Pinpoint the cell where the given text exists, returning its (X, Y) midpoint coordinate. 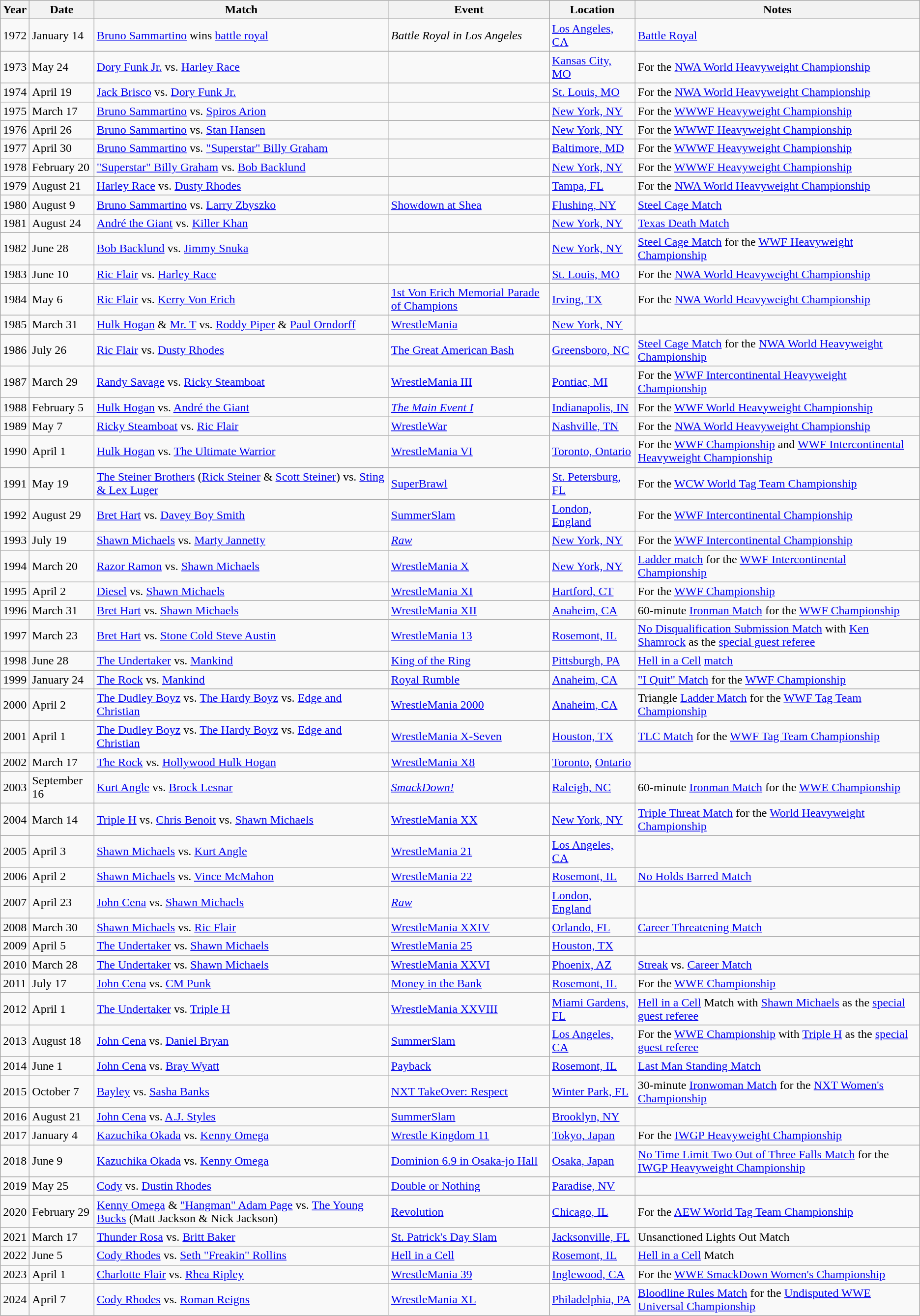
St. Patrick's Day Slam (469, 1237)
Steel Cage Match for the NWA World Heavyweight Championship (777, 350)
2002 (15, 762)
Hell in a Cell Match (777, 1256)
1986 (15, 350)
Tampa, FL (593, 186)
Greensboro, NC (593, 350)
Texas Death Match (777, 223)
WrestleMania 39 (469, 1274)
1988 (15, 407)
February 5 (62, 407)
Payback (469, 1066)
May 19 (62, 484)
Hulk Hogan & Mr. T vs. Roddy Piper & Paul Orndorff (241, 325)
2022 (15, 1256)
2013 (15, 1041)
The Great American Bash (469, 350)
Unsanctioned Lights Out Match (777, 1237)
For the WWF Championship and WWF Intercontinental Heavyweight Championship (777, 451)
No Time Limit Two Out of Three Falls Match for the IWGP Heavyweight Championship (777, 1161)
Bob Backlund vs. Jimmy Snuka (241, 249)
For the IWGP Heavyweight Championship (777, 1136)
John Cena vs. A.J. Styles (241, 1117)
WrestleWar (469, 426)
WrestleMania 13 (469, 635)
Bruno Sammartino vs. Stan Hansen (241, 130)
Battle Royal (777, 35)
Date (62, 10)
February 29 (62, 1212)
Last Man Standing Match (777, 1066)
June 9 (62, 1161)
1981 (15, 223)
Inglewood, CA (593, 1274)
Paradise, NV (593, 1186)
The Undertaker vs. Mankind (241, 660)
30-minute Ironwoman Match for the NXT Women's Championship (777, 1091)
2012 (15, 1008)
Tokyo, Japan (593, 1136)
Hulk Hogan vs. The Ultimate Warrior (241, 451)
For the WWF Championship (777, 591)
Triangle Ladder Match for the WWF Tag Team Championship (777, 705)
Charlotte Flair vs. Rhea Ripley (241, 1274)
Bruno Sammartino wins battle royal (241, 35)
2014 (15, 1066)
Nashville, TN (593, 426)
Ricky Steamboat vs. Ric Flair (241, 426)
1987 (15, 382)
Diesel vs. Shawn Michaels (241, 591)
1983 (15, 274)
1991 (15, 484)
The Rock vs. Mankind (241, 680)
WrestleMania X (469, 566)
September 16 (62, 787)
2020 (15, 1212)
May 24 (62, 67)
WrestleMania XXIV (469, 927)
March 20 (62, 566)
John Cena vs. Bray Wyatt (241, 1066)
April 26 (62, 130)
John Cena vs. Shawn Michaels (241, 902)
August 29 (62, 515)
Bret Hart vs. Shawn Michaels (241, 610)
January 24 (62, 680)
Kenny Omega & "Hangman" Adam Page vs. The Young Bucks (Matt Jackson & Nick Jackson) (241, 1212)
August 24 (62, 223)
2003 (15, 787)
1975 (15, 111)
For the WWF Intercontinental Heavyweight Championship (777, 382)
André the Giant vs. Killer Khan (241, 223)
Bruno Sammartino vs. Larry Zbyszko (241, 204)
No Holds Barred Match (777, 877)
WrestleMania XII (469, 610)
1974 (15, 92)
For the WWF World Heavyweight Championship (777, 407)
May 7 (62, 426)
1990 (15, 451)
WrestleMania III (469, 382)
2017 (15, 1136)
Hartford, CT (593, 591)
1982 (15, 249)
2024 (15, 1299)
Dory Funk Jr. vs. Harley Race (241, 67)
Hulk Hogan vs. André the Giant (241, 407)
Dominion 6.9 in Osaka-jo Hall (469, 1161)
2018 (15, 1161)
Bruno Sammartino vs. Spiros Arion (241, 111)
1984 (15, 300)
1992 (15, 515)
Hell in a Cell Match with Shawn Michaels as the special guest referee (777, 1008)
1985 (15, 325)
Royal Rumble (469, 680)
2016 (15, 1117)
Randy Savage vs. Ricky Steamboat (241, 382)
For the WCW World Tag Team Championship (777, 484)
Ric Flair vs. Dusty Rhodes (241, 350)
Event (469, 10)
Steel Cage Match (777, 204)
For the AEW World Tag Team Championship (777, 1212)
Baltimore, MD (593, 148)
John Cena vs. CM Punk (241, 983)
Chicago, IL (593, 1212)
TLC Match for the WWF Tag Team Championship (777, 737)
1995 (15, 591)
Double or Nothing (469, 1186)
King of the Ring (469, 660)
No Disqualification Submission Match with Ken Shamrock as the special guest referee (777, 635)
WrestleMania XXVI (469, 965)
Cody Rhodes vs. Roman Reigns (241, 1299)
Bayley vs. Sasha Banks (241, 1091)
WrestleMania XX (469, 820)
Bret Hart vs. Stone Cold Steve Austin (241, 635)
Location (593, 10)
NXT TakeOver: Respect (469, 1091)
April 19 (62, 92)
Flushing, NY (593, 204)
WrestleMania XXVIII (469, 1008)
WrestleMania X-Seven (469, 737)
Thunder Rosa vs. Britt Baker (241, 1237)
Phoenix, AZ (593, 965)
Razor Ramon vs. Shawn Michaels (241, 566)
April 30 (62, 148)
Ric Flair vs. Harley Race (241, 274)
2004 (15, 820)
2000 (15, 705)
Pittsburgh, PA (593, 660)
Battle Royal in Los Angeles (469, 35)
Irving, TX (593, 300)
June 1 (62, 1066)
October 7 (62, 1091)
The Main Event I (469, 407)
Osaka, Japan (593, 1161)
For the WWE Championship with Triple H as the special guest referee (777, 1041)
Hell in a Cell (469, 1256)
2006 (15, 877)
WrestleMania (469, 325)
1994 (15, 566)
Shawn Michaels vs. Vince McMahon (241, 877)
1st Von Erich Memorial Parade of Champions (469, 300)
April 7 (62, 1299)
1993 (15, 541)
St. Petersburg, FL (593, 484)
Showdown at Shea (469, 204)
Hell in a Cell match (777, 660)
July 26 (62, 350)
Raleigh, NC (593, 787)
Orlando, FL (593, 927)
1997 (15, 635)
"Superstar" Billy Graham vs. Bob Backlund (241, 167)
March 30 (62, 927)
1973 (15, 67)
WrestleMania XI (469, 591)
Jack Brisco vs. Dory Funk Jr. (241, 92)
Triple H vs. Chris Benoit vs. Shawn Michaels (241, 820)
1972 (15, 35)
WrestleMania 21 (469, 851)
July 19 (62, 541)
60-minute Ironman Match for the WWF Championship (777, 610)
April 3 (62, 851)
Bruno Sammartino vs. "Superstar" Billy Graham (241, 148)
Career Threatening Match (777, 927)
The Undertaker vs. Triple H (241, 1008)
2021 (15, 1237)
WrestleMania 2000 (469, 705)
Ladder match for the WWF Intercontinental Championship (777, 566)
July 17 (62, 983)
Steel Cage Match for the WWF Heavyweight Championship (777, 249)
May 6 (62, 300)
For the WWE SmackDown Women's Championship (777, 1274)
Miami Gardens, FL (593, 1008)
Cody vs. Dustin Rhodes (241, 1186)
2010 (15, 965)
For the WWE Championship (777, 983)
2011 (15, 983)
Philadelphia, PA (593, 1299)
WrestleMania XL (469, 1299)
1976 (15, 130)
Cody Rhodes vs. Seth "Freakin" Rollins (241, 1256)
2009 (15, 946)
Money in the Bank (469, 983)
2008 (15, 927)
Match (241, 10)
2019 (15, 1186)
June 10 (62, 274)
Year (15, 10)
June 5 (62, 1256)
March 28 (62, 965)
2001 (15, 737)
Brooklyn, NY (593, 1117)
1978 (15, 167)
Shawn Michaels vs. Marty Jannetty (241, 541)
Jacksonville, FL (593, 1237)
Winter Park, FL (593, 1091)
2007 (15, 902)
1999 (15, 680)
Kurt Angle vs. Brock Lesnar (241, 787)
January 14 (62, 35)
Triple Threat Match for the World Heavyweight Championship (777, 820)
Bret Hart vs. Davey Boy Smith (241, 515)
Notes (777, 10)
August 18 (62, 1041)
Ric Flair vs. Kerry Von Erich (241, 300)
Revolution (469, 1212)
May 25 (62, 1186)
April 23 (62, 902)
March 23 (62, 635)
1977 (15, 148)
WrestleMania 22 (469, 877)
1998 (15, 660)
March 14 (62, 820)
WrestleMania 25 (469, 946)
Wrestle Kingdom 11 (469, 1136)
Streak vs. Career Match (777, 965)
August 9 (62, 204)
Kansas City, MO (593, 67)
March 29 (62, 382)
SmackDown! (469, 787)
John Cena vs. Daniel Bryan (241, 1041)
WrestleMania X8 (469, 762)
February 20 (62, 167)
SuperBrawl (469, 484)
Shawn Michaels vs. Kurt Angle (241, 851)
WrestleMania VI (469, 451)
1980 (15, 204)
"I Quit" Match for the WWF Championship (777, 680)
2023 (15, 1274)
1979 (15, 186)
January 4 (62, 1136)
April 5 (62, 946)
1996 (15, 610)
60-minute Ironman Match for the WWE Championship (777, 787)
2005 (15, 851)
The Steiner Brothers (Rick Steiner & Scott Steiner) vs. Sting & Lex Luger (241, 484)
Bloodline Rules Match for the Undisputed WWE Universal Championship (777, 1299)
Pontiac, MI (593, 382)
Harley Race vs. Dusty Rhodes (241, 186)
2015 (15, 1091)
Shawn Michaels vs. Ric Flair (241, 927)
1989 (15, 426)
The Rock vs. Hollywood Hulk Hogan (241, 762)
Indianapolis, IN (593, 407)
